Return (x, y) of the center of cell containing provided text 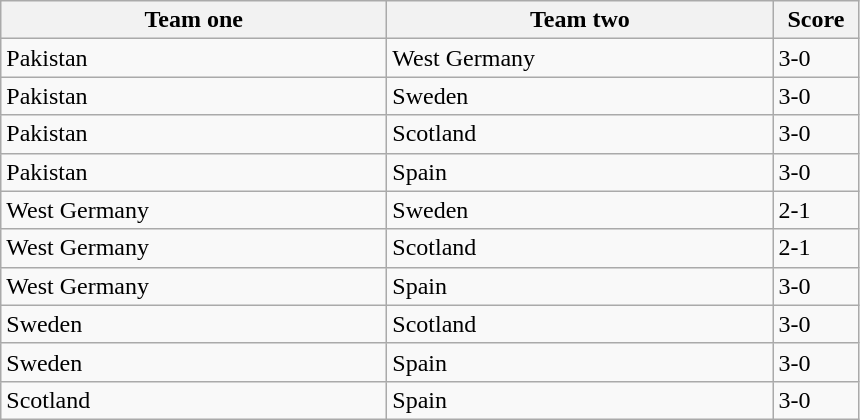
Team two (580, 20)
Team one (194, 20)
Score (816, 20)
